Return the [X, Y] coordinate for the center point of the cell that contains the specified text.  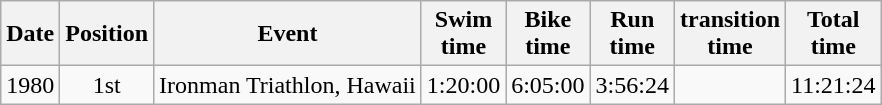
Position [107, 34]
Runtime [632, 34]
transitiontime [730, 34]
Swimtime [463, 34]
3:56:24 [632, 85]
1980 [30, 85]
1st [107, 85]
Biketime [548, 34]
Event [288, 34]
Date [30, 34]
Totaltime [834, 34]
6:05:00 [548, 85]
Ironman Triathlon, Hawaii [288, 85]
1:20:00 [463, 85]
11:21:24 [834, 85]
